Return (X, Y) of the center of cell containing provided text 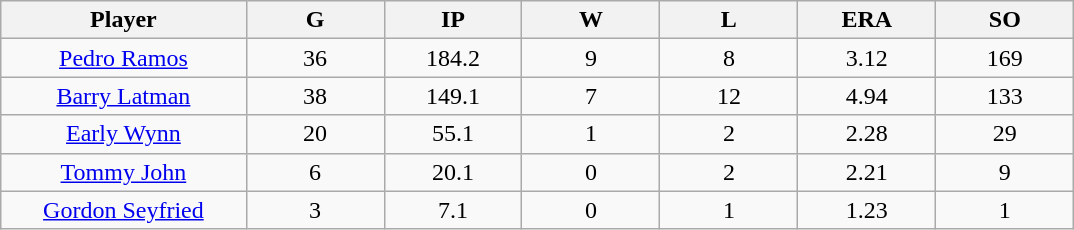
3 (315, 210)
3.12 (867, 58)
ERA (867, 20)
7 (591, 96)
55.1 (453, 134)
133 (1005, 96)
2.21 (867, 172)
1.23 (867, 210)
Tommy John (124, 172)
29 (1005, 134)
6 (315, 172)
36 (315, 58)
G (315, 20)
8 (729, 58)
Gordon Seyfried (124, 210)
169 (1005, 58)
7.1 (453, 210)
149.1 (453, 96)
L (729, 20)
Barry Latman (124, 96)
SO (1005, 20)
Early Wynn (124, 134)
Player (124, 20)
184.2 (453, 58)
20 (315, 134)
Pedro Ramos (124, 58)
38 (315, 96)
2.28 (867, 134)
20.1 (453, 172)
IP (453, 20)
W (591, 20)
4.94 (867, 96)
12 (729, 96)
